Search for the cell housing the specified text and yield its [X, Y] center coordinate. 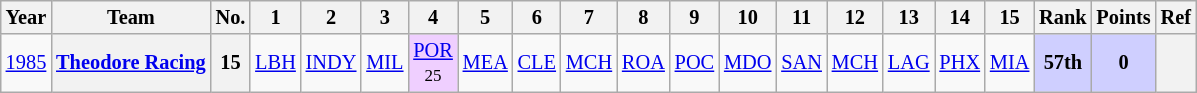
MIA [1010, 63]
PHX [959, 63]
Team [130, 17]
Ref [1176, 17]
14 [959, 17]
MIL [384, 63]
57th [1062, 63]
CLE [537, 63]
INDY [332, 63]
Theodore Racing [130, 63]
POR25 [432, 63]
ROA [644, 63]
7 [589, 17]
12 [855, 17]
10 [748, 17]
POC [694, 63]
0 [1124, 63]
MDO [748, 63]
Rank [1062, 17]
SAN [801, 63]
11 [801, 17]
2 [332, 17]
LBH [275, 63]
13 [909, 17]
LAG [909, 63]
Year [26, 17]
9 [694, 17]
5 [486, 17]
6 [537, 17]
3 [384, 17]
Points [1124, 17]
8 [644, 17]
No. [231, 17]
1985 [26, 63]
MEA [486, 63]
4 [432, 17]
1 [275, 17]
